For the text-containing cell, return its midpoint in (X, Y) coordinate format. 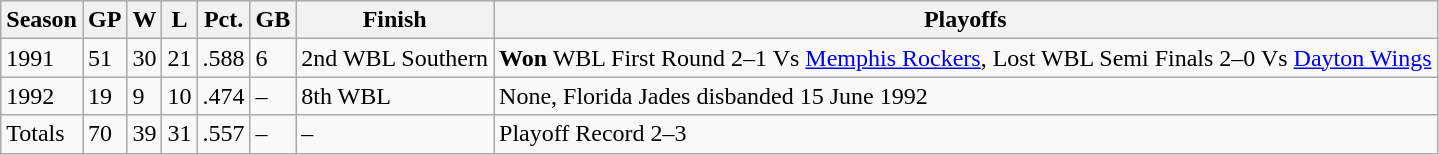
.588 (224, 58)
39 (144, 134)
9 (144, 96)
L (180, 20)
None, Florida Jades disbanded 15 June 1992 (966, 96)
1991 (42, 58)
.474 (224, 96)
70 (104, 134)
GB (273, 20)
.557 (224, 134)
30 (144, 58)
Totals (42, 134)
Finish (395, 20)
Playoffs (966, 20)
Won WBL First Round 2–1 Vs Memphis Rockers, Lost WBL Semi Finals 2–0 Vs Dayton Wings (966, 58)
Playoff Record 2–3 (966, 134)
8th WBL (395, 96)
Pct. (224, 20)
W (144, 20)
GP (104, 20)
31 (180, 134)
51 (104, 58)
2nd WBL Southern (395, 58)
1992 (42, 96)
21 (180, 58)
10 (180, 96)
Season (42, 20)
6 (273, 58)
19 (104, 96)
